Output the (X, Y) coordinate of the center of the cell containing the given text.  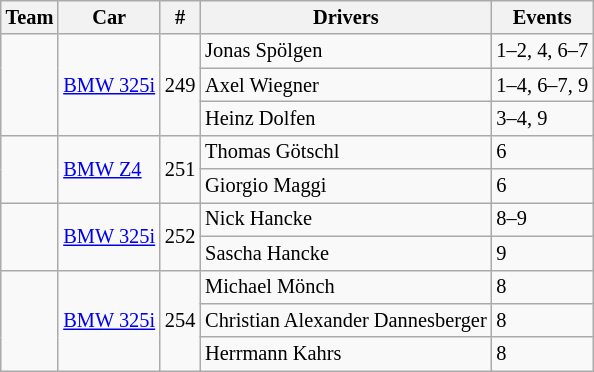
252 (180, 236)
Axel Wiegner (346, 85)
1–2, 4, 6–7 (542, 51)
1–4, 6–7, 9 (542, 85)
Drivers (346, 17)
# (180, 17)
Sascha Hancke (346, 253)
BMW Z4 (109, 168)
8–9 (542, 219)
9 (542, 253)
254 (180, 320)
Team (30, 17)
3–4, 9 (542, 118)
Events (542, 17)
251 (180, 168)
Heinz Dolfen (346, 118)
Michael Mönch (346, 287)
Herrmann Kahrs (346, 354)
Car (109, 17)
Jonas Spölgen (346, 51)
Nick Hancke (346, 219)
Thomas Götschl (346, 152)
Christian Alexander Dannesberger (346, 320)
Giorgio Maggi (346, 186)
249 (180, 84)
